Return the [x, y] coordinate for the center point of the cell that contains the specified text.  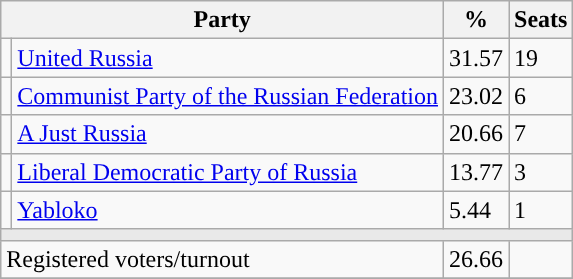
23.02 [476, 96]
1 [541, 210]
Liberal Democratic Party of Russia [228, 172]
31.57 [476, 58]
26.66 [476, 259]
Yabloko [228, 210]
13.77 [476, 172]
6 [541, 96]
3 [541, 172]
Party [222, 20]
A Just Russia [228, 134]
20.66 [476, 134]
Registered voters/turnout [222, 259]
United Russia [228, 58]
Communist Party of the Russian Federation [228, 96]
19 [541, 58]
7 [541, 134]
Seats [541, 20]
% [476, 20]
5.44 [476, 210]
